Extract the [X, Y] coordinate from the center of the cell holding the provided text.  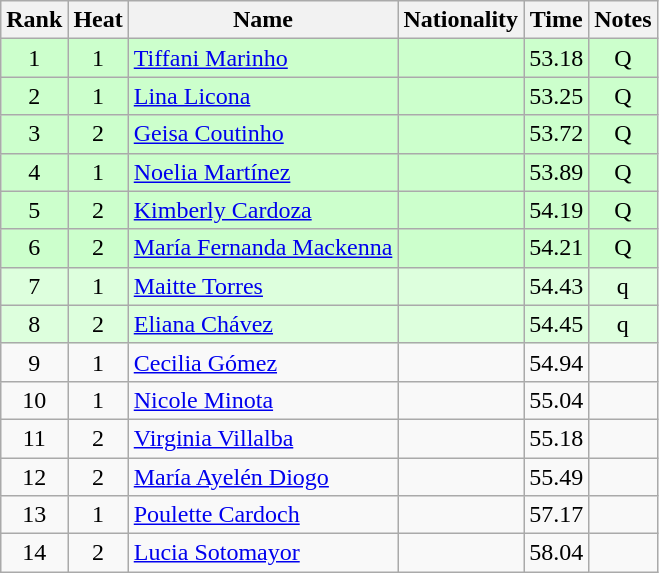
54.21 [556, 248]
Nationality [461, 20]
9 [34, 362]
54.94 [556, 362]
12 [34, 477]
Geisa Coutinho [263, 134]
Rank [34, 20]
Time [556, 20]
3 [34, 134]
53.72 [556, 134]
54.43 [556, 286]
María Ayelén Diogo [263, 477]
Eliana Chávez [263, 324]
53.89 [556, 172]
Heat [98, 20]
Noelia Martínez [263, 172]
7 [34, 286]
14 [34, 553]
Cecilia Gómez [263, 362]
Maitte Torres [263, 286]
11 [34, 438]
Nicole Minota [263, 400]
55.18 [556, 438]
55.49 [556, 477]
13 [34, 515]
Poulette Cardoch [263, 515]
6 [34, 248]
Virginia Villalba [263, 438]
5 [34, 210]
54.45 [556, 324]
57.17 [556, 515]
4 [34, 172]
Name [263, 20]
53.18 [556, 58]
10 [34, 400]
Lucia Sotomayor [263, 553]
Lina Licona [263, 96]
María Fernanda Mackenna [263, 248]
55.04 [556, 400]
Tiffani Marinho [263, 58]
Notes [623, 20]
54.19 [556, 210]
58.04 [556, 553]
8 [34, 324]
53.25 [556, 96]
Kimberly Cardoza [263, 210]
